Determine the (x, y) coordinate at the center of the cell enclosing the given text.  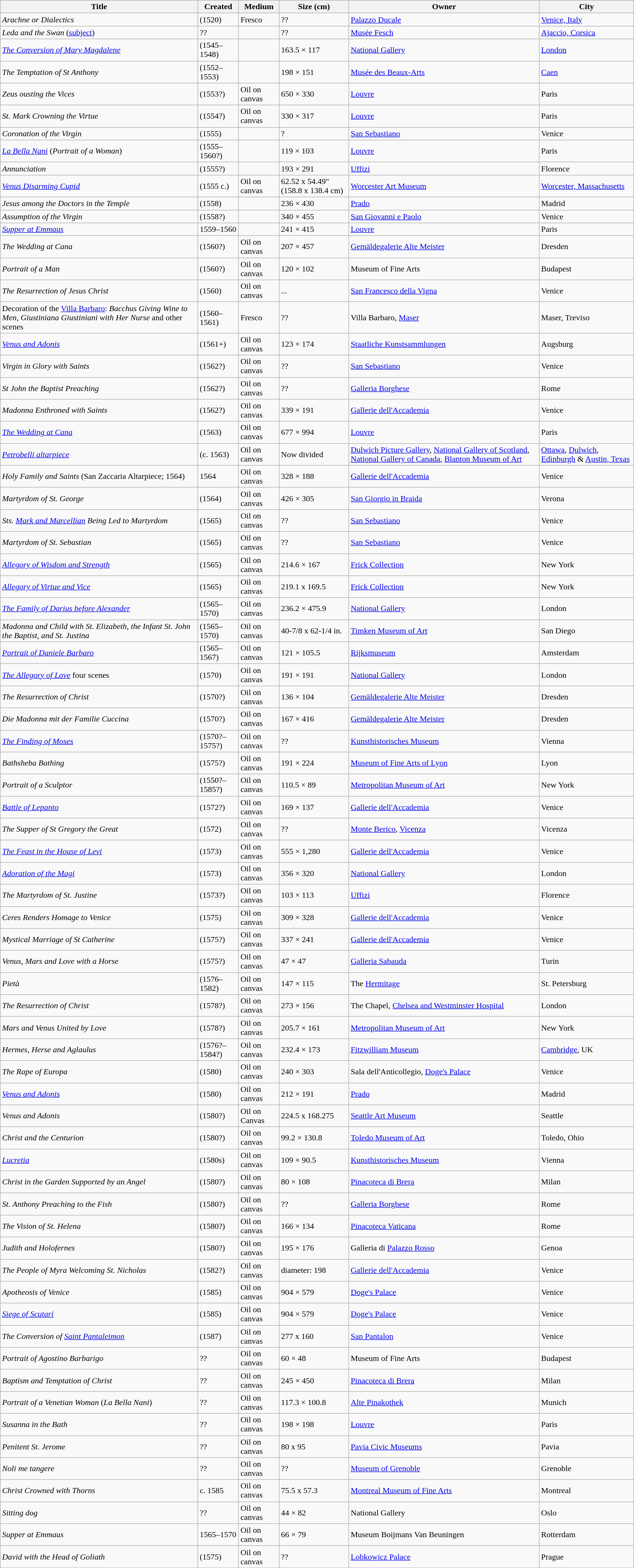
Rijksmuseum (444, 653)
(1565–1567) (218, 653)
Venus Disarming Cupid (99, 186)
Petrobelli altarpiece (99, 454)
Christ in the Garden Supported by an Angel (99, 1182)
(1553?) (218, 94)
309 × 328 (314, 917)
330 × 317 (314, 116)
Leda and the Swan (subject) (99, 33)
236.2 × 475.9 (314, 609)
75.5 x 57.3 (314, 1490)
Sala dell'Anticollegio, Doge's Palace (444, 1072)
62.52 x 54.49" (158.8 x 138.4 cm) (314, 186)
Musée des Beaux-Arts (444, 72)
195 × 176 (314, 1248)
Pavia (587, 1446)
The Supper of St Gregory the Great (99, 829)
Die Madonna mit der Familie Cuccina (99, 719)
(1563) (218, 432)
Madonna Enthroned with Saints (99, 410)
Pavia Civic Museums (444, 1446)
Verona (587, 498)
Dulwich Picture Gallery, National Gallery of Scotland, National Gallery of Canada, Blanton Museum of Art (444, 454)
Christ and the Centurion (99, 1138)
The Temptation of St Anthony (99, 72)
Venice, Italy (587, 20)
(1570?–1575?) (218, 741)
Worcester Art Museum (444, 186)
121 × 105.5 (314, 653)
Montreal (587, 1490)
Created (218, 7)
Sitting dog (99, 1513)
The People of Myra Welcoming St. Nicholas (99, 1270)
555 × 1,280 (314, 851)
Fitzwilliam Museum (444, 1050)
207 × 457 (314, 247)
Siege of Scutari (99, 1314)
San Pantalon (444, 1337)
224.5 x 168.275 (314, 1116)
Staatliche Kunstsammlungen (444, 344)
(1570) (218, 675)
La Bella Nani (Portrait of a Woman) (99, 151)
Battle of Lepanto (99, 807)
San Francesco della Vigna (444, 291)
Amsterdam (587, 653)
The Feast in the House of Levi (99, 851)
... (314, 291)
Seattle (587, 1116)
Lyon (587, 763)
Baptism and Temptation of Christ (99, 1381)
Pinacoteca Vaticana (444, 1226)
San Giorgio in Braida (444, 498)
241 × 415 (314, 229)
Lucretia (99, 1160)
(1587) (218, 1337)
(1573?) (218, 895)
(1554?) (218, 116)
Christ Crowned with Thorns (99, 1490)
Medium (259, 7)
677 × 994 (314, 432)
Turin (587, 962)
(1560) (218, 291)
Museum of Fine Arts of Lyon (444, 763)
103 × 113 (314, 895)
Timken Museum of Art (444, 631)
328 × 188 (314, 476)
(1572) (218, 829)
339 × 191 (314, 410)
119 × 103 (314, 151)
136 × 104 (314, 697)
66 × 79 (314, 1534)
Virgin in Glory with Saints (99, 366)
219.1 x 169.5 (314, 587)
Sts. Mark and Marcellian Being Led to Martyrdom (99, 521)
The Hermitage (444, 983)
Alte Pinakothek (444, 1402)
337 × 241 (314, 939)
The Conversion of Mary Magdalene (99, 50)
163.5 × 117 (314, 50)
Portrait of a Sculptor (99, 785)
(1555 c.) (218, 186)
(1555–1560?) (218, 151)
198 × 198 (314, 1425)
Martyrdom of St. Sebastian (99, 542)
214.6 × 167 (314, 565)
St. Mark Crowning the Virtue (99, 116)
diameter: 198 (314, 1270)
David with the Head of Goliath (99, 1557)
Arachne or Dialectics (99, 20)
Galleria di Palazzo Rosso (444, 1248)
The Finding of Moses (99, 741)
Allegory of Virtue and Vice (99, 587)
Worcester, Massachusetts (587, 186)
Decoration of the Villa Barbaro: Bacchus Giving Wine to Men, Giustiniana Giustiniani with Her Nurse and other scenes (99, 318)
166 × 134 (314, 1226)
Cambridge, UK (587, 1050)
Maser, Treviso (587, 318)
99.2 × 130.8 (314, 1138)
169 × 137 (314, 807)
Prague (587, 1557)
St. Anthony Preaching to the Fish (99, 1204)
San Diego (587, 631)
245 × 450 (314, 1381)
Madonna and Child with St. Elizabeth, the Infant St. John the Baptist, and St. Justina (99, 631)
60 × 48 (314, 1358)
Palazzo Ducale (444, 20)
Ajaccio, Corsica (587, 33)
Grenoble (587, 1469)
Munich (587, 1402)
Toledo Museum of Art (444, 1138)
c. 1585 (218, 1490)
Ceres Renders Homage to Venice (99, 917)
Augsburg (587, 344)
(1564) (218, 498)
Rotterdam (587, 1534)
240 × 303 (314, 1072)
(1558?) (218, 217)
Portrait of a Venetian Woman (La Bella Nani) (99, 1402)
Monte Berico, Vicenza (444, 829)
(1520) (218, 20)
123 × 174 (314, 344)
Noli me tangere (99, 1469)
Mystical Marriage of St Catherine (99, 939)
212 × 191 (314, 1094)
The Family of Darius before Alexander (99, 609)
(1545–1548) (218, 50)
Ottawa, Dulwich, Edinburgh & Austin, Texas (587, 454)
167 × 416 (314, 719)
Now divided (314, 454)
Montreal Museum of Fine Arts (444, 1490)
Assumption of the Virgin (99, 217)
Annunciation (99, 168)
Mars and Venus United by Love (99, 1027)
Museum of Grenoble (444, 1469)
The Conversion of Saint Pantaleimon (99, 1337)
80 × 108 (314, 1182)
Jesus among the Doctors in the Temple (99, 203)
191 × 191 (314, 675)
650 × 330 (314, 94)
Lobkowicz Palace (444, 1557)
(1550?–1585?) (218, 785)
Title (99, 7)
1559–1560 (218, 229)
Genoa (587, 1248)
44 × 82 (314, 1513)
Adoration of the Magi (99, 873)
117.3 × 100.8 (314, 1402)
120 × 102 (314, 269)
Venus, Mars and Love with a Horse (99, 962)
232.4 × 173 (314, 1050)
(1555) (218, 134)
(1561+) (218, 344)
? (314, 134)
Portrait of Agostino Barbarigo (99, 1358)
(1560–1561) (218, 318)
The Chapel, Chelsea and Westminster Hospital (444, 1006)
Size (cm) (314, 7)
193 × 291 (314, 168)
Allegory of Wisdom and Strength (99, 565)
Hermes, Herse and Aglaulus (99, 1050)
Oslo (587, 1513)
Coronation of the Virgin (99, 134)
236 × 430 (314, 203)
(1558) (218, 203)
Martyrdom of St. George (99, 498)
Villa Barbaro, Maser (444, 318)
Oil on Canvas (259, 1116)
109 × 90.5 (314, 1160)
Seattle Art Museum (444, 1116)
(1552–1553) (218, 72)
(1555?) (218, 168)
(1580s) (218, 1160)
273 × 156 (314, 1006)
205.7 × 161 (314, 1027)
198 × 151 (314, 72)
Galleria Sabauda (444, 962)
Vicenza (587, 829)
277 x 160 (314, 1337)
San Giovanni e Paolo (444, 217)
Owner (444, 7)
1565–1570 (218, 1534)
The Martyrdom of St. Justine (99, 895)
Pietà (99, 983)
147 × 115 (314, 983)
Zeus ousting the Vices (99, 94)
St. Petersburg (587, 983)
City (587, 7)
340 × 455 (314, 217)
Apotheosis of Venice (99, 1292)
426 × 305 (314, 498)
(1576–1582) (218, 983)
(1576?–1584?) (218, 1050)
Museum Boijmans Van Beuningen (444, 1534)
(c. 1563) (218, 454)
Bathsheba Bathing (99, 763)
Holy Family and Saints (San Zaccaria Altarpiece; 1564) (99, 476)
Portrait of a Man (99, 269)
St John the Baptist Preaching (99, 388)
The Resurrection of Jesus Christ (99, 291)
Penitent St. Jerome (99, 1446)
The Rape of Europa (99, 1072)
Susanna in the Bath (99, 1425)
40-7/8 x 62-1/4 in. (314, 631)
The Allegory of Love four scenes (99, 675)
(1582?) (218, 1270)
Portrait of Daniele Barbaro (99, 653)
191 × 224 (314, 763)
80 x 95 (314, 1446)
47 × 47 (314, 962)
Toledo, Ohio (587, 1138)
Musée Fesch (444, 33)
Caen (587, 72)
Judith and Holofernes (99, 1248)
110.5 × 89 (314, 785)
(1572?) (218, 807)
The Vision of St. Helena (99, 1226)
356 × 320 (314, 873)
1564 (218, 476)
